Identify which cell holds the provided text, then report its (x, y) central coordinate. 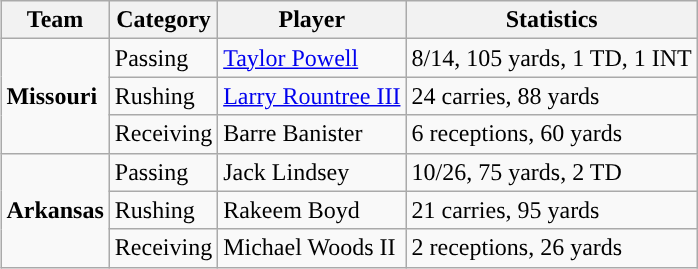
Team (55, 20)
Arkansas (55, 210)
10/26, 75 yards, 2 TD (552, 172)
Category (163, 20)
Statistics (552, 20)
Jack Lindsey (312, 172)
Barre Banister (312, 134)
Taylor Powell (312, 58)
Player (312, 20)
24 carries, 88 yards (552, 96)
Rakeem Boyd (312, 210)
Missouri (55, 96)
6 receptions, 60 yards (552, 134)
Larry Rountree III (312, 96)
21 carries, 95 yards (552, 210)
8/14, 105 yards, 1 TD, 1 INT (552, 58)
2 receptions, 26 yards (552, 248)
Michael Woods II (312, 248)
